Output the (X, Y) coordinate of the center of the cell containing the given text.  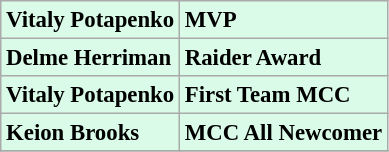
Raider Award (283, 58)
First Team MCC (283, 95)
MCC All Newcomer (283, 133)
Delme Herriman (90, 58)
Keion Brooks (90, 133)
MVP (283, 20)
